Identify which cell holds the provided text, then report its [x, y] central coordinate. 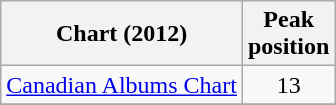
13 [288, 85]
Peakposition [288, 34]
Chart (2012) [122, 34]
Canadian Albums Chart [122, 85]
